Output the (X, Y) coordinate of the center of the cell containing the given text.  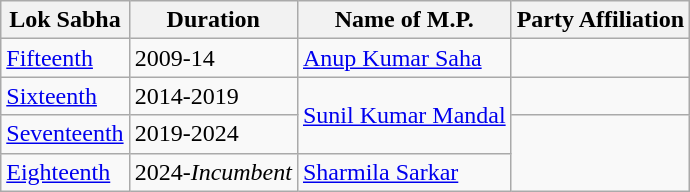
2014-2019 (213, 96)
2019-2024 (213, 134)
2024-Incumbent (213, 172)
Party Affiliation (600, 20)
Name of M.P. (404, 20)
Seventeenth (65, 134)
Eighteenth (65, 172)
2009-14 (213, 58)
Sixteenth (65, 96)
Duration (213, 20)
Anup Kumar Saha (404, 58)
Lok Sabha (65, 20)
Fifteenth (65, 58)
Sunil Kumar Mandal (404, 115)
Sharmila Sarkar (404, 172)
